Pinpoint the cell where the given text exists, returning its [x, y] midpoint coordinate. 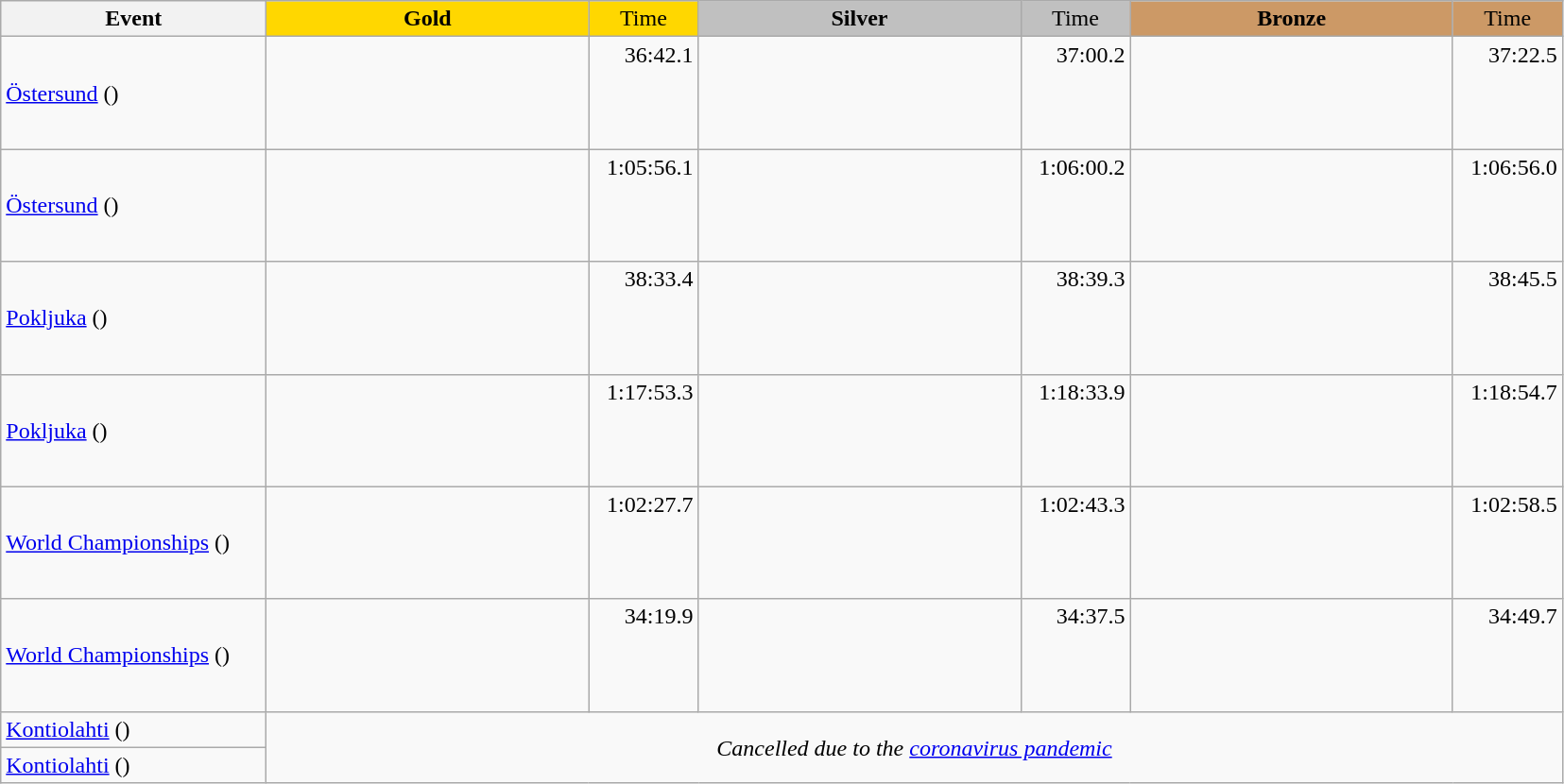
1:02:27.7 [644, 542]
Bronze [1291, 19]
37:00.2 [1075, 93]
38:39.3 [1075, 317]
34:49.7 [1507, 656]
1:06:56.0 [1507, 206]
38:45.5 [1507, 317]
38:33.4 [644, 317]
1:06:00.2 [1075, 206]
Cancelled due to the coronavirus pandemic [915, 747]
1:02:43.3 [1075, 542]
1:18:54.7 [1507, 431]
37:22.5 [1507, 93]
34:37.5 [1075, 656]
1:05:56.1 [644, 206]
Gold [427, 19]
1:02:58.5 [1507, 542]
34:19.9 [644, 656]
1:18:33.9 [1075, 431]
36:42.1 [644, 93]
1:17:53.3 [644, 431]
Silver [860, 19]
Event [134, 19]
